Identify which cell holds the provided text, then report its (x, y) central coordinate. 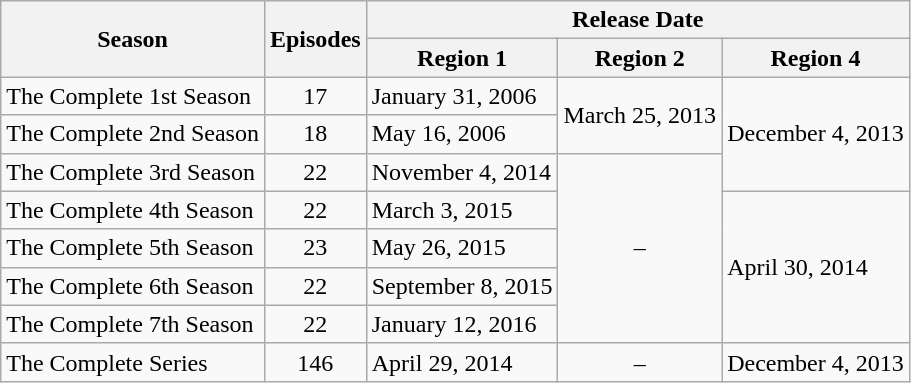
May 26, 2015 (462, 248)
18 (315, 134)
146 (315, 362)
Region 4 (816, 58)
January 31, 2006 (462, 96)
The Complete 6th Season (133, 286)
Episodes (315, 39)
March 3, 2015 (462, 210)
Region 1 (462, 58)
April 30, 2014 (816, 267)
The Complete 3rd Season (133, 172)
The Complete 4th Season (133, 210)
January 12, 2016 (462, 324)
March 25, 2013 (640, 115)
Season (133, 39)
Release Date (638, 20)
April 29, 2014 (462, 362)
23 (315, 248)
Region 2 (640, 58)
May 16, 2006 (462, 134)
The Complete 7th Season (133, 324)
The Complete Series (133, 362)
The Complete 1st Season (133, 96)
17 (315, 96)
November 4, 2014 (462, 172)
The Complete 5th Season (133, 248)
The Complete 2nd Season (133, 134)
September 8, 2015 (462, 286)
